Search for the cell housing the specified text and yield its [x, y] center coordinate. 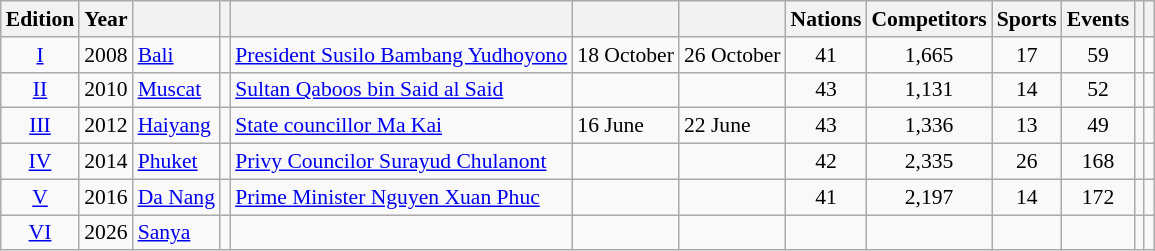
State councillor Ma Kai [401, 126]
Sports [1027, 19]
Muscat [176, 90]
59 [1098, 55]
2026 [106, 233]
2,197 [928, 197]
2008 [106, 55]
Haiyang [176, 126]
1,336 [928, 126]
Da Nang [176, 197]
Events [1098, 19]
16 June [626, 126]
26 [1027, 162]
Privy Councilor Surayud Chulanont [401, 162]
22 June [732, 126]
18 October [626, 55]
Edition [40, 19]
2,335 [928, 162]
Sanya [176, 233]
2016 [106, 197]
II [40, 90]
III [40, 126]
168 [1098, 162]
49 [1098, 126]
Bali [176, 55]
2014 [106, 162]
42 [826, 162]
Nations [826, 19]
2010 [106, 90]
172 [1098, 197]
Prime Minister Nguyen Xuan Phuc [401, 197]
Sultan Qaboos bin Said al Said [401, 90]
26 October [732, 55]
Phuket [176, 162]
52 [1098, 90]
1,665 [928, 55]
Competitors [928, 19]
13 [1027, 126]
2012 [106, 126]
1,131 [928, 90]
VI [40, 233]
President Susilo Bambang Yudhoyono [401, 55]
Year [106, 19]
17 [1027, 55]
V [40, 197]
IV [40, 162]
I [40, 55]
